Detect which cell encompasses the target text, then output its (x, y) center coordinate. 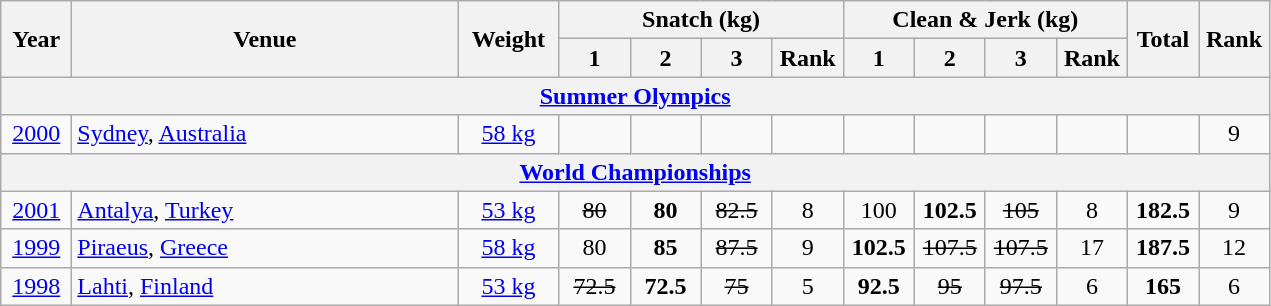
12 (1234, 248)
87.5 (736, 248)
105 (1020, 210)
Lahti, Finland (265, 286)
Sydney, Australia (265, 134)
Clean & Jerk (kg) (985, 20)
Antalya, Turkey (265, 210)
182.5 (1162, 210)
Total (1162, 39)
1998 (36, 286)
85 (666, 248)
100 (878, 210)
165 (1162, 286)
Summer Olympics (636, 96)
Year (36, 39)
2001 (36, 210)
1999 (36, 248)
World Championships (636, 172)
95 (950, 286)
92.5 (878, 286)
187.5 (1162, 248)
Weight (508, 39)
17 (1092, 248)
5 (808, 286)
Venue (265, 39)
82.5 (736, 210)
75 (736, 286)
Piraeus, Greece (265, 248)
2000 (36, 134)
97.5 (1020, 286)
Snatch (kg) (701, 20)
